Pinpoint the cell where the given text exists, returning its [x, y] midpoint coordinate. 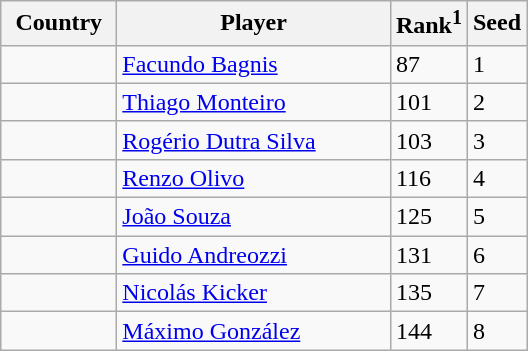
103 [428, 140]
Facundo Bagnis [254, 64]
Rogério Dutra Silva [254, 140]
3 [496, 140]
Nicolás Kicker [254, 293]
125 [428, 217]
7 [496, 293]
Player [254, 24]
2 [496, 102]
101 [428, 102]
Renzo Olivo [254, 178]
5 [496, 217]
Thiago Monteiro [254, 102]
87 [428, 64]
131 [428, 255]
135 [428, 293]
Seed [496, 24]
Guido Andreozzi [254, 255]
Máximo González [254, 331]
116 [428, 178]
8 [496, 331]
1 [496, 64]
144 [428, 331]
6 [496, 255]
Country [59, 24]
Rank1 [428, 24]
4 [496, 178]
João Souza [254, 217]
